Identify which cell holds the provided text, then report its (x, y) central coordinate. 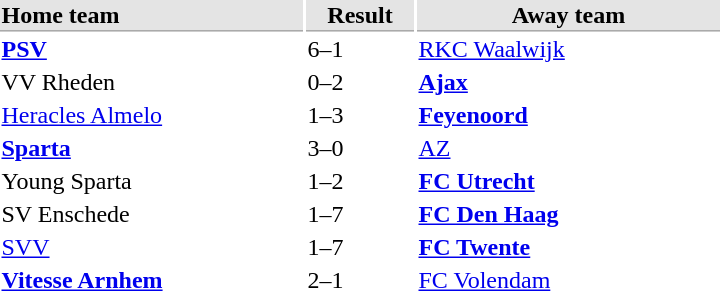
Heracles Almelo (152, 115)
VV Rheden (152, 83)
Feyenoord (568, 115)
Young Sparta (152, 181)
Result (360, 16)
AZ (568, 149)
3–0 (360, 149)
RKC Waalwijk (568, 49)
FC Den Haag (568, 215)
6–1 (360, 49)
0–2 (360, 83)
SV Enschede (152, 215)
Away team (568, 16)
1–3 (360, 115)
Home team (152, 16)
1–2 (360, 181)
SVV (152, 247)
Ajax (568, 83)
Sparta (152, 149)
FC Utrecht (568, 181)
PSV (152, 49)
FC Twente (568, 247)
